Return (X, Y) of the center of cell containing provided text 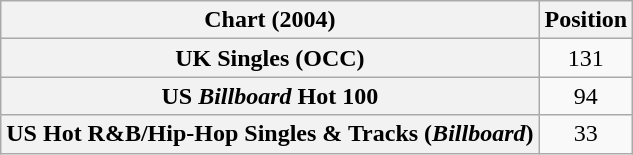
131 (586, 58)
US Hot R&B/Hip-Hop Singles & Tracks (Billboard) (270, 134)
33 (586, 134)
Chart (2004) (270, 20)
US Billboard Hot 100 (270, 96)
94 (586, 96)
Position (586, 20)
UK Singles (OCC) (270, 58)
